Return the [X, Y] coordinate for the center point of the cell that contains the specified text.  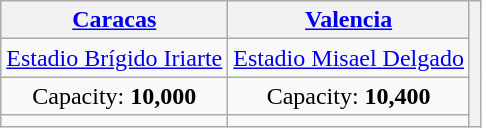
Estadio Brígido Iriarte [114, 58]
Estadio Misael Delgado [349, 58]
Capacity: 10,000 [114, 96]
Caracas [114, 20]
Valencia [349, 20]
Capacity: 10,400 [349, 96]
